From the cell containing the given text, extract its center point as (x, y) coordinate. 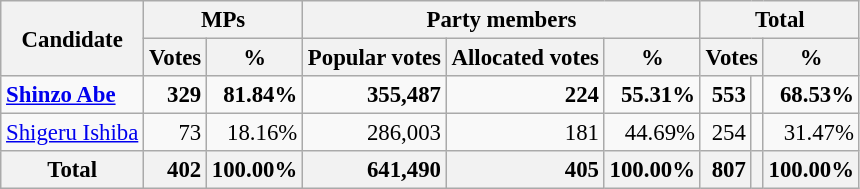
44.69% (652, 133)
81.84% (255, 95)
Candidate (72, 38)
Popular votes (375, 58)
355,487 (375, 95)
73 (176, 133)
329 (176, 95)
55.31% (652, 95)
641,490 (375, 170)
286,003 (375, 133)
807 (726, 170)
402 (176, 170)
181 (525, 133)
405 (525, 170)
Shinzo Abe (72, 95)
31.47% (811, 133)
Party members (502, 20)
553 (726, 95)
18.16% (255, 133)
68.53% (811, 95)
Shigeru Ishiba (72, 133)
224 (525, 95)
MPs (224, 20)
Allocated votes (525, 58)
254 (726, 133)
